Return the [X, Y] coordinate for the center point of the cell that contains the specified text.  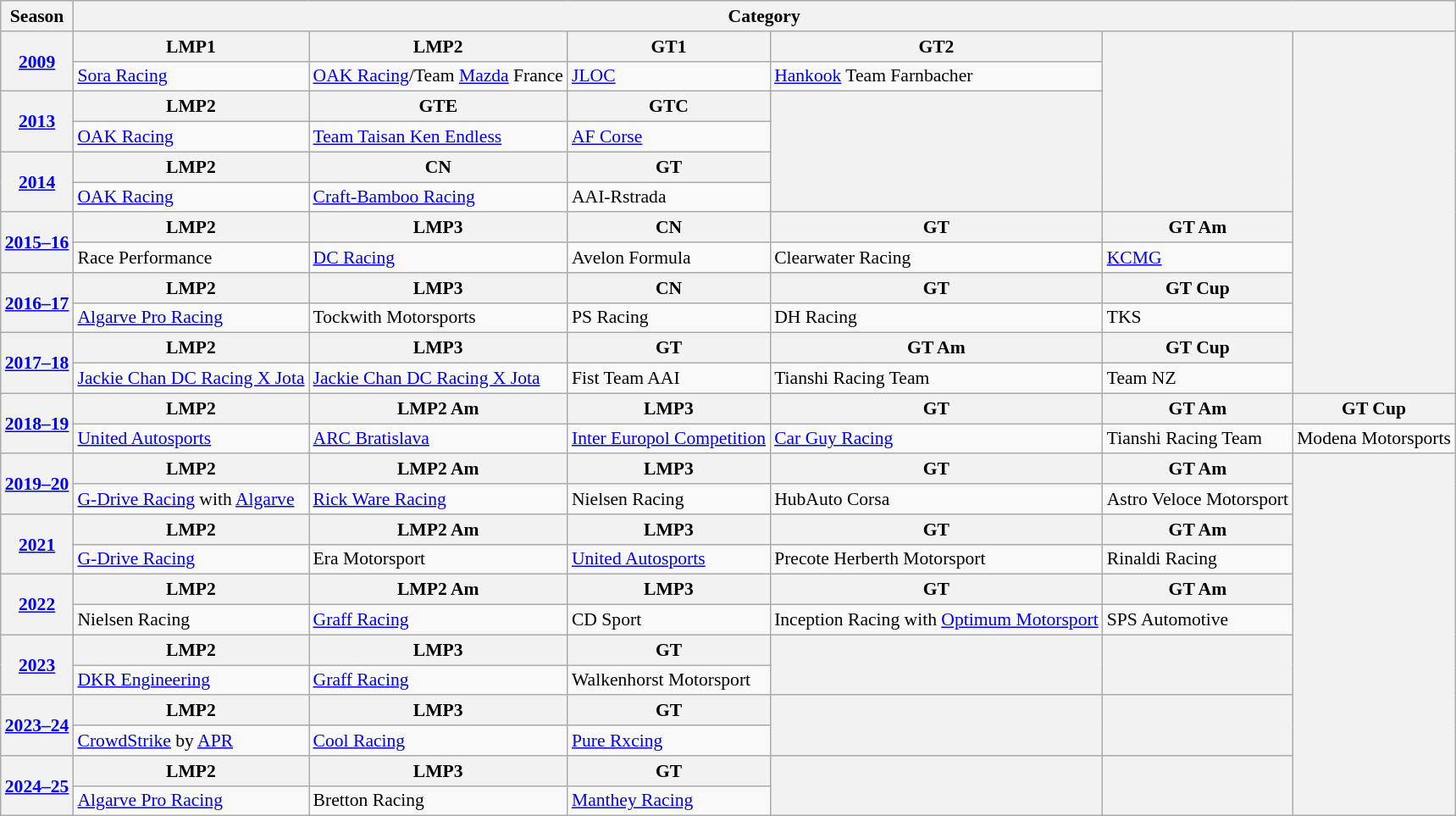
Modena Motorsports [1374, 439]
2018–19 [37, 424]
Cool Racing [439, 741]
2023–24 [37, 725]
Clearwater Racing [937, 258]
PS Racing [669, 318]
GTE [439, 107]
Season [37, 16]
ARC Bratislava [439, 439]
AF Corse [669, 137]
OAK Racing/Team Mazda France [439, 76]
DC Racing [439, 258]
DKR Engineering [191, 680]
CrowdStrike by APR [191, 741]
GTC [669, 107]
Tockwith Motorsports [439, 318]
GT1 [669, 47]
Manthey Racing [669, 801]
2022 [37, 605]
Era Motorsport [439, 559]
2023 [37, 664]
Precote Herberth Motorsport [937, 559]
Rinaldi Racing [1198, 559]
Inception Racing with Optimum Motorsport [937, 620]
2024–25 [37, 786]
JLOC [669, 76]
CD Sport [669, 620]
Category [764, 16]
Walkenhorst Motorsport [669, 680]
Avelon Formula [669, 258]
Hankook Team Farnbacher [937, 76]
Race Performance [191, 258]
Pure Rxcing [669, 741]
KCMG [1198, 258]
DH Racing [937, 318]
HubAuto Corsa [937, 499]
AAI-Rstrada [669, 197]
Astro Veloce Motorsport [1198, 499]
Team NZ [1198, 379]
2009 [37, 61]
2017–18 [37, 363]
LMP1 [191, 47]
Craft-Bamboo Racing [439, 197]
2014 [37, 181]
GT2 [937, 47]
Fist Team AAI [669, 379]
G-Drive Racing [191, 559]
TKS [1198, 318]
Team Taisan Ken Endless [439, 137]
Inter Europol Competition [669, 439]
2021 [37, 544]
Rick Ware Racing [439, 499]
Bretton Racing [439, 801]
2013 [37, 122]
G-Drive Racing with Algarve [191, 499]
2016–17 [37, 303]
Sora Racing [191, 76]
2019–20 [37, 485]
SPS Automotive [1198, 620]
Car Guy Racing [937, 439]
2015–16 [37, 242]
